For the text-containing cell, return its midpoint in [x, y] coordinate format. 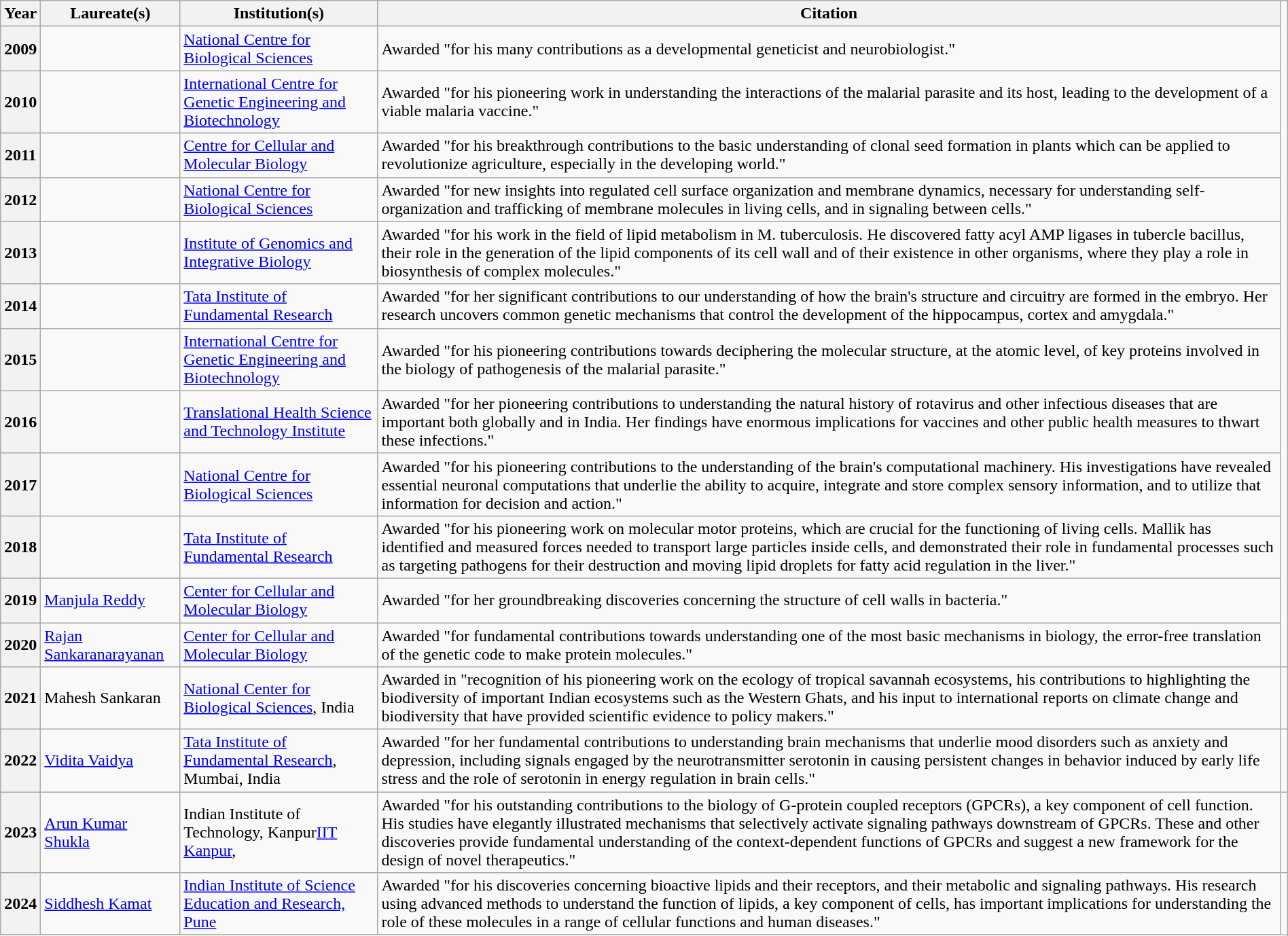
Siddhesh Kamat [110, 904]
Indian Institute of Technology, KanpurIIT Kanpur, [279, 833]
Citation [829, 14]
2018 [20, 547]
Indian Institute of Science Education and Research, Pune [279, 904]
National Center for Biological Sciences, India [279, 698]
2023 [20, 833]
Mahesh Sankaran [110, 698]
Vidita Vaidya [110, 761]
Translational Health Science and Technology Institute [279, 422]
Year [20, 14]
Awarded "for her groundbreaking discoveries concerning the structure of cell walls in bacteria." [829, 600]
Manjula Reddy [110, 600]
Awarded "for his many contributions as a developmental geneticist and neurobiologist." [829, 49]
Rajan Sankaranarayanan [110, 644]
2010 [20, 102]
2019 [20, 600]
2024 [20, 904]
2014 [20, 306]
2009 [20, 49]
2020 [20, 644]
2012 [20, 200]
2017 [20, 484]
2016 [20, 422]
2013 [20, 253]
Centre for Cellular and Molecular Biology [279, 155]
Arun Kumar Shukla [110, 833]
2021 [20, 698]
Institute of Genomics and Integrative Biology [279, 253]
Tata Institute of Fundamental Research, Mumbai, India [279, 761]
Laureate(s) [110, 14]
2011 [20, 155]
2022 [20, 761]
2015 [20, 359]
Institution(s) [279, 14]
